Locate the cell with the specified text and output its (x, y) center coordinate. 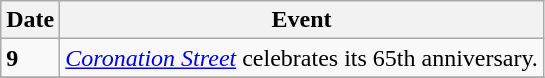
Event (302, 20)
Coronation Street celebrates its 65th anniversary. (302, 58)
9 (30, 58)
Date (30, 20)
